Identify which cell holds the provided text, then report its [X, Y] central coordinate. 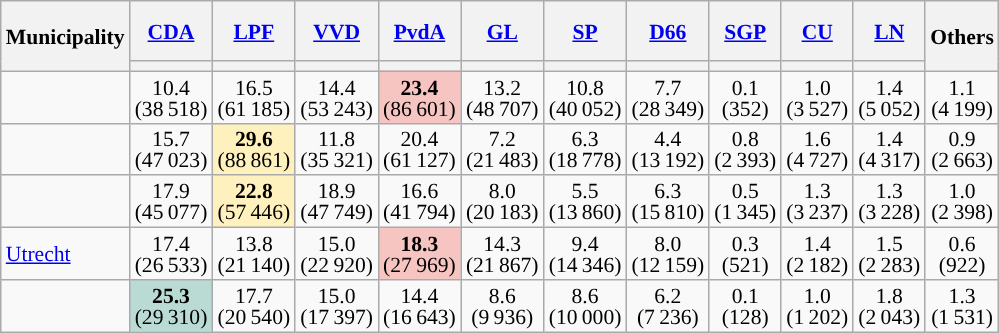
17.4(26 533) [172, 254]
7.2(21 483) [502, 149]
25.3(29 310) [172, 306]
11.8(35 321) [336, 149]
1.1(4 199) [962, 97]
10.8(40 052) [586, 97]
18.9(47 749) [336, 202]
1.4(5 052) [889, 97]
4.4(13 192) [668, 149]
GL [502, 31]
10.4(38 518) [172, 97]
6.2(7 236) [668, 306]
22.8(57 446) [254, 202]
6.3(15 810) [668, 202]
Utrecht [66, 254]
5.5(13 860) [586, 202]
16.6(41 794) [420, 202]
18.3(27 969) [420, 254]
29.6(88 861) [254, 149]
20.4(61 127) [420, 149]
23.4(86 601) [420, 97]
15.0(17 397) [336, 306]
1.5(2 283) [889, 254]
15.0(22 920) [336, 254]
D66 [668, 31]
17.7(20 540) [254, 306]
PvdA [420, 31]
VVD [336, 31]
7.7(28 349) [668, 97]
1.6(4 727) [817, 149]
16.5(61 185) [254, 97]
0.5(1 345) [745, 202]
17.9(45 077) [172, 202]
14.4(53 243) [336, 97]
1.0(2 398) [962, 202]
CDA [172, 31]
0.3(521) [745, 254]
0.8(2 393) [745, 149]
1.8(2 043) [889, 306]
1.3(1 531) [962, 306]
LN [889, 31]
9.4(14 346) [586, 254]
CU [817, 31]
13.8(21 140) [254, 254]
14.3(21 867) [502, 254]
0.1(352) [745, 97]
8.0(20 183) [502, 202]
SGP [745, 31]
1.3(3 228) [889, 202]
1.4(2 182) [817, 254]
8.6(9 936) [502, 306]
14.4(16 643) [420, 306]
0.1(128) [745, 306]
8.0(12 159) [668, 254]
SP [586, 31]
1.0(1 202) [817, 306]
1.3(3 237) [817, 202]
0.6(922) [962, 254]
6.3(18 778) [586, 149]
Others [962, 36]
Municipality [66, 36]
8.6(10 000) [586, 306]
13.2(48 707) [502, 97]
0.9(2 663) [962, 149]
1.4(4 317) [889, 149]
1.0(3 527) [817, 97]
LPF [254, 31]
15.7(47 023) [172, 149]
